From the cell containing the given text, extract its center point as [x, y] coordinate. 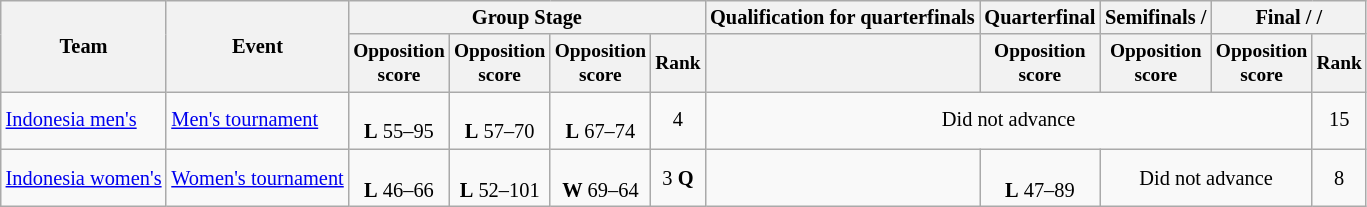
W 69–64 [600, 178]
Men's tournament [257, 120]
Indonesia women's [84, 178]
L 46–66 [400, 178]
L 57–70 [500, 120]
Qualification for quarterfinals [842, 17]
L 47–89 [1040, 178]
Women's tournament [257, 178]
L 67–74 [600, 120]
L 52–101 [500, 178]
Final / / [1288, 17]
15 [1339, 120]
4 [678, 120]
Team [84, 46]
Quarterfinal [1040, 17]
Semifinals / [1156, 17]
Event [257, 46]
8 [1339, 178]
Group Stage [528, 17]
3 Q [678, 178]
Indonesia men's [84, 120]
L 55–95 [400, 120]
